Return the (x, y) coordinate for the center point of the cell that contains the specified text.  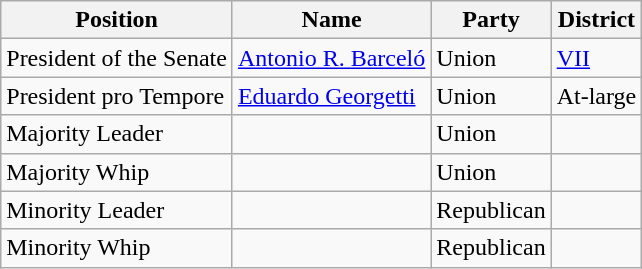
Party (491, 20)
Antonio R. Barceló (331, 58)
Minority Whip (117, 248)
Eduardo Georgetti (331, 96)
Name (331, 20)
Position (117, 20)
Majority Leader (117, 134)
District (596, 20)
VII (596, 58)
Minority Leader (117, 210)
At-large (596, 96)
Majority Whip (117, 172)
President of the Senate (117, 58)
President pro Tempore (117, 96)
